Pinpoint the cell where the given text exists, returning its [x, y] midpoint coordinate. 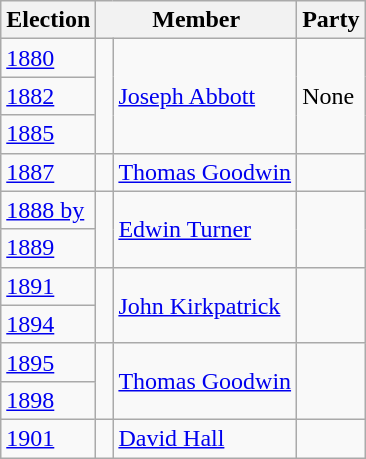
1901 [48, 438]
1891 [48, 286]
Edwin Turner [205, 229]
1887 [48, 172]
David Hall [205, 438]
None [331, 96]
John Kirkpatrick [205, 305]
1898 [48, 400]
1885 [48, 134]
1882 [48, 96]
Member [196, 20]
1894 [48, 324]
1888 by [48, 210]
1895 [48, 362]
1880 [48, 58]
Party [331, 20]
Election [48, 20]
Joseph Abbott [205, 96]
1889 [48, 248]
